Return (X, Y) of the center of cell containing provided text 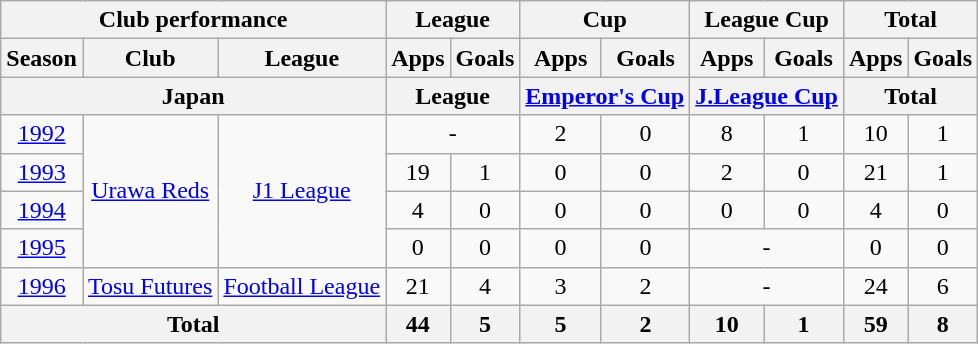
Tosu Futures (150, 286)
Football League (302, 286)
19 (418, 172)
1995 (42, 248)
League Cup (767, 20)
24 (875, 286)
Urawa Reds (150, 191)
J1 League (302, 191)
59 (875, 324)
1993 (42, 172)
1994 (42, 210)
J.League Cup (767, 96)
3 (561, 286)
Cup (605, 20)
Club performance (194, 20)
6 (943, 286)
1996 (42, 286)
Japan (194, 96)
Emperor's Cup (605, 96)
1992 (42, 134)
Club (150, 58)
44 (418, 324)
Season (42, 58)
